Detect which cell encompasses the target text, then output its (x, y) center coordinate. 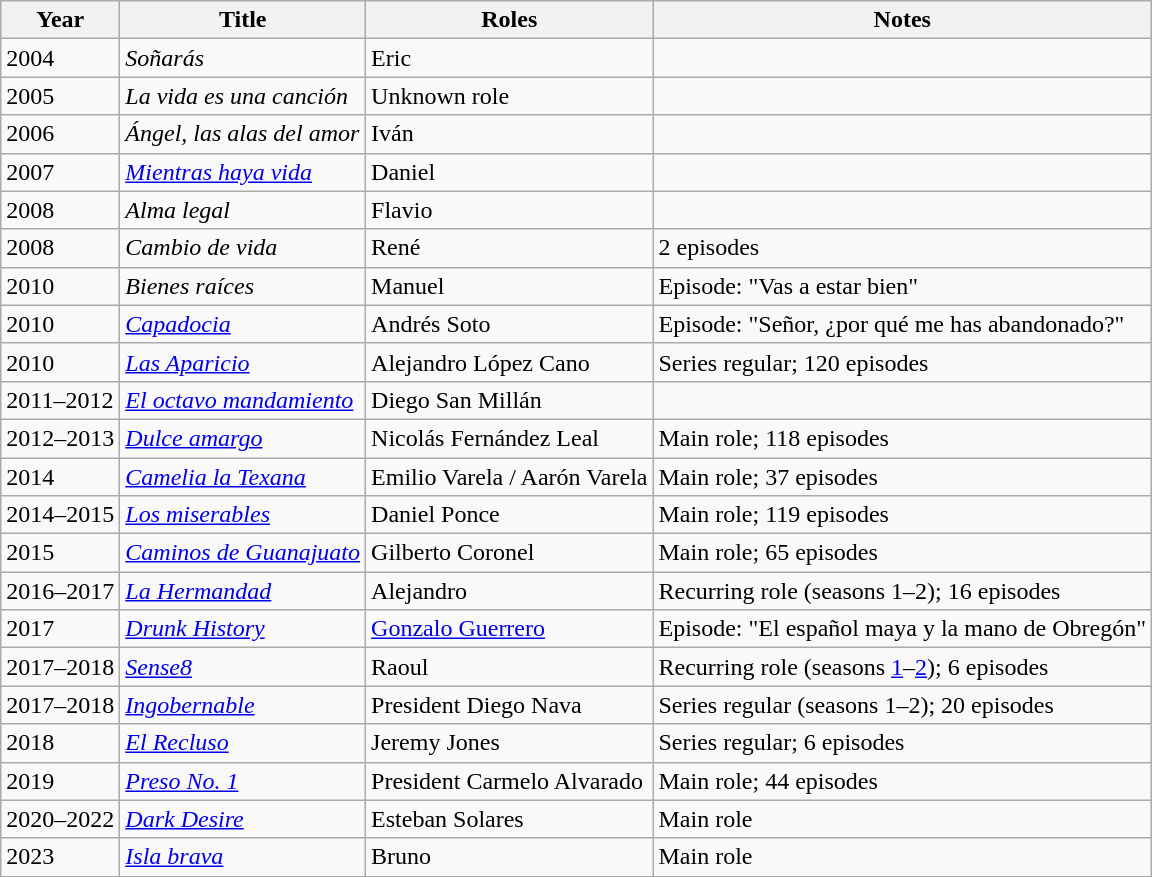
Preso No. 1 (243, 781)
2012–2013 (60, 438)
Esteban Solares (510, 819)
Mientras haya vida (243, 172)
Recurring role (seasons 1–2); 16 episodes (902, 591)
Main role; 65 episodes (902, 553)
Alejandro (510, 591)
2023 (60, 857)
René (510, 248)
Las Aparicio (243, 362)
Notes (902, 20)
2014 (60, 477)
Cambio de vida (243, 248)
2019 (60, 781)
Bienes raíces (243, 286)
2004 (60, 58)
2018 (60, 743)
Main role; 44 episodes (902, 781)
Alejandro López Cano (510, 362)
Nicolás Fernández Leal (510, 438)
Soñarás (243, 58)
Diego San Millán (510, 400)
Eric (510, 58)
2015 (60, 553)
Episode: "Señor, ¿por qué me has abandonado?" (902, 324)
Main role; 119 episodes (902, 515)
Manuel (510, 286)
Iván (510, 134)
Alma legal (243, 210)
Raoul (510, 667)
Dark Desire (243, 819)
Drunk History (243, 629)
Camelia la Texana (243, 477)
Episode: "Vas a estar bien" (902, 286)
Jeremy Jones (510, 743)
Daniel Ponce (510, 515)
Bruno (510, 857)
Daniel (510, 172)
Series regular; 6 episodes (902, 743)
2005 (60, 96)
La Hermandad (243, 591)
Gilberto Coronel (510, 553)
Series regular (seasons 1–2); 20 episodes (902, 705)
El Recluso (243, 743)
Capadocia (243, 324)
2011–2012 (60, 400)
Recurring role (seasons 1–2); 6 episodes (902, 667)
Dulce amargo (243, 438)
Title (243, 20)
Series regular; 120 episodes (902, 362)
Year (60, 20)
Caminos de Guanajuato (243, 553)
2017 (60, 629)
2016–2017 (60, 591)
Ángel, las alas del amor (243, 134)
2 episodes (902, 248)
Roles (510, 20)
Flavio (510, 210)
La vida es una canción (243, 96)
Andrés Soto (510, 324)
Unknown role (510, 96)
Ingobernable (243, 705)
El octavo mandamiento (243, 400)
Gonzalo Guerrero (510, 629)
Main role; 118 episodes (902, 438)
Main role; 37 episodes (902, 477)
Sense8 (243, 667)
President Carmelo Alvarado (510, 781)
2007 (60, 172)
2006 (60, 134)
Episode: "El español maya y la mano de Obregón" (902, 629)
Emilio Varela / Aarón Varela (510, 477)
Isla brava (243, 857)
Los miserables (243, 515)
2014–2015 (60, 515)
2020–2022 (60, 819)
President Diego Nava (510, 705)
